Detect which cell encompasses the target text, then output its (X, Y) center coordinate. 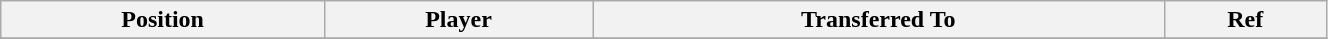
Transferred To (878, 20)
Player (458, 20)
Position (163, 20)
Ref (1245, 20)
